Return the (x, y) coordinate for the center point of the cell that contains the specified text.  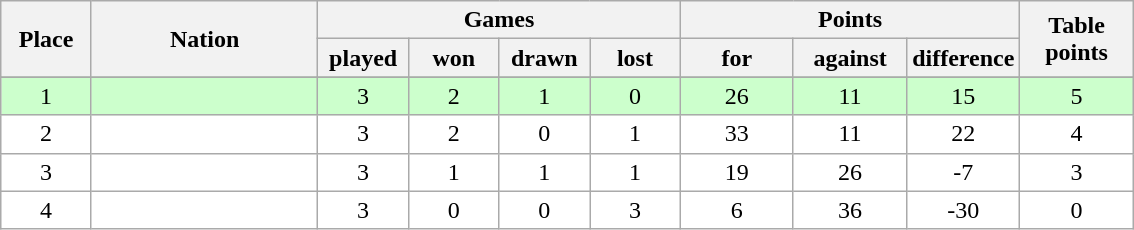
5 (1076, 96)
Points (850, 20)
6 (736, 210)
won (454, 58)
played (364, 58)
Place (46, 39)
22 (964, 134)
for (736, 58)
Nation (204, 39)
15 (964, 96)
33 (736, 134)
Tablepoints (1076, 39)
drawn (544, 58)
36 (850, 210)
-30 (964, 210)
against (850, 58)
19 (736, 172)
Games (499, 20)
difference (964, 58)
-7 (964, 172)
lost (636, 58)
